Scan for the cell matching the given text and deliver its [X, Y] coordinate at center. 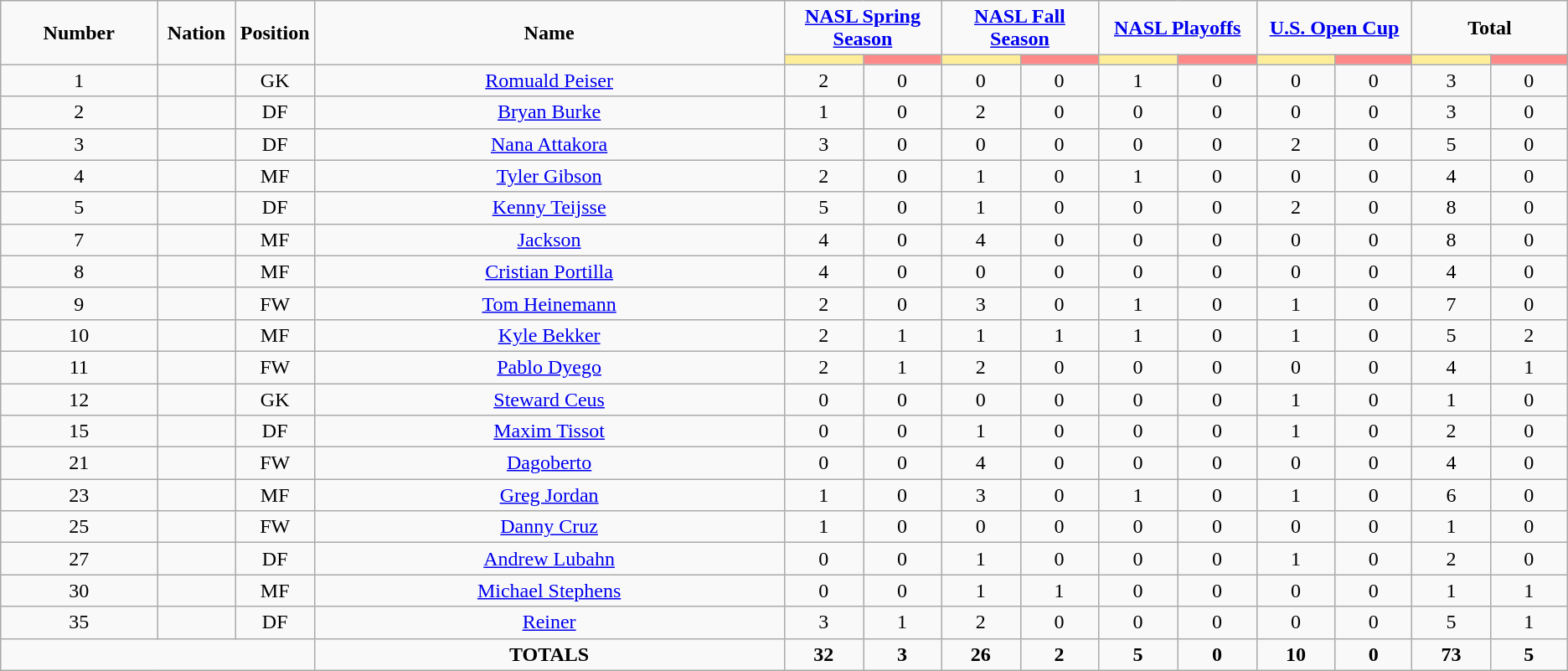
26 [981, 654]
Kenny Teijsse [549, 208]
Kyle Bekker [549, 335]
Tyler Gibson [549, 176]
TOTALS [549, 654]
Maxim Tissot [549, 431]
Pablo Dyego [549, 367]
Number [79, 33]
27 [79, 559]
Total [1489, 28]
Bryan Burke [549, 112]
Dagoberto [549, 463]
25 [79, 527]
15 [79, 431]
Jackson [549, 240]
NASL Fall Season [1020, 28]
12 [79, 400]
U.S. Open Cup [1334, 28]
Reiner [549, 622]
32 [823, 654]
9 [79, 303]
35 [79, 622]
11 [79, 367]
NASL Spring Season [863, 28]
Michael Stephens [549, 591]
Nana Attakora [549, 144]
Greg Jordan [549, 495]
Nation [197, 33]
Cristian Portilla [549, 271]
Andrew Lubahn [549, 559]
Tom Heinemann [549, 303]
6 [1451, 495]
Position [275, 33]
30 [79, 591]
NASL Playoffs [1178, 28]
Steward Ceus [549, 400]
73 [1451, 654]
21 [79, 463]
Danny Cruz [549, 527]
23 [79, 495]
Name [549, 33]
Romuald Peiser [549, 80]
